Identify which cell holds the provided text, then report its (x, y) central coordinate. 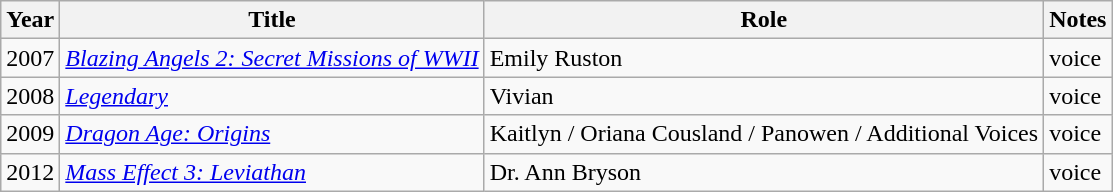
2008 (30, 96)
Kaitlyn / Oriana Cousland / Panowen / Additional Voices (764, 134)
2007 (30, 58)
Role (764, 20)
2012 (30, 172)
Legendary (272, 96)
Blazing Angels 2: Secret Missions of WWII (272, 58)
Title (272, 20)
Emily Ruston (764, 58)
Dragon Age: Origins (272, 134)
Mass Effect 3: Leviathan (272, 172)
Notes (1078, 20)
2009 (30, 134)
Year (30, 20)
Vivian (764, 96)
Dr. Ann Bryson (764, 172)
